Extract the (X, Y) coordinate from the center of the cell holding the provided text.  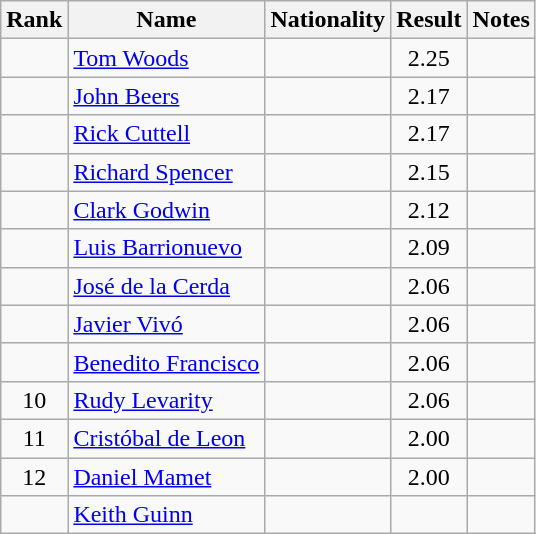
Rudy Levarity (166, 400)
12 (34, 477)
Nationality (328, 20)
2.15 (429, 172)
Javier Vivó (166, 324)
Luis Barrionuevo (166, 248)
Cristóbal de Leon (166, 438)
Rick Cuttell (166, 134)
Notes (501, 20)
Richard Spencer (166, 172)
Result (429, 20)
John Beers (166, 96)
Rank (34, 20)
2.12 (429, 210)
Benedito Francisco (166, 362)
2.25 (429, 58)
Clark Godwin (166, 210)
Name (166, 20)
11 (34, 438)
2.09 (429, 248)
10 (34, 400)
Tom Woods (166, 58)
Keith Guinn (166, 515)
José de la Cerda (166, 286)
Daniel Mamet (166, 477)
